Search for the cell housing the specified text and yield its [X, Y] center coordinate. 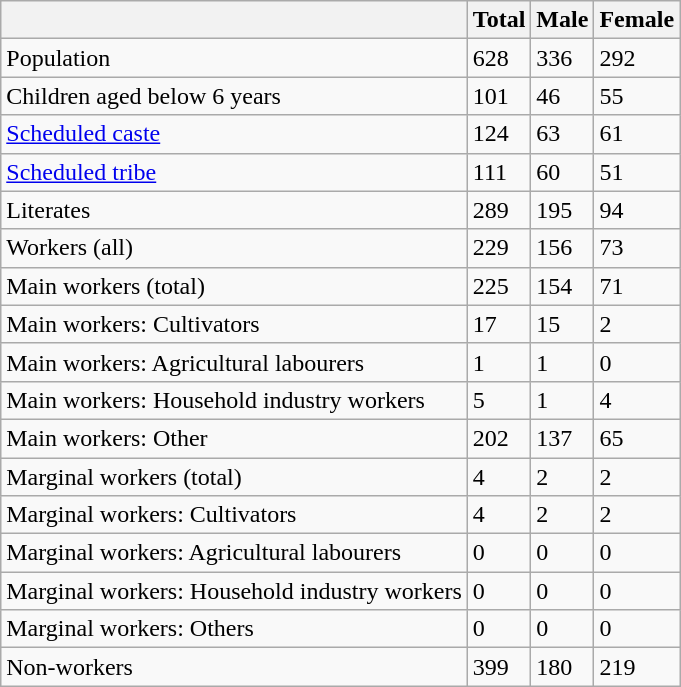
55 [637, 96]
Main workers: Agricultural labourers [234, 362]
Children aged below 6 years [234, 96]
Total [499, 20]
137 [562, 438]
94 [637, 210]
60 [562, 172]
225 [499, 286]
101 [499, 96]
65 [637, 438]
336 [562, 58]
Main workers: Other [234, 438]
154 [562, 286]
Scheduled caste [234, 134]
229 [499, 248]
Marginal workers: Others [234, 629]
Non-workers [234, 667]
628 [499, 58]
Main workers: Household industry workers [234, 400]
Literates [234, 210]
219 [637, 667]
Marginal workers: Agricultural labourers [234, 553]
Male [562, 20]
Scheduled tribe [234, 172]
Main workers: Cultivators [234, 324]
Female [637, 20]
17 [499, 324]
51 [637, 172]
15 [562, 324]
Marginal workers (total) [234, 477]
111 [499, 172]
Population [234, 58]
289 [499, 210]
Marginal workers: Cultivators [234, 515]
195 [562, 210]
124 [499, 134]
292 [637, 58]
5 [499, 400]
63 [562, 134]
156 [562, 248]
Marginal workers: Household industry workers [234, 591]
202 [499, 438]
Main workers (total) [234, 286]
180 [562, 667]
Workers (all) [234, 248]
46 [562, 96]
73 [637, 248]
71 [637, 286]
61 [637, 134]
399 [499, 667]
